Capture the cell that displays the provided text and extract its (x, y) central coordinate. 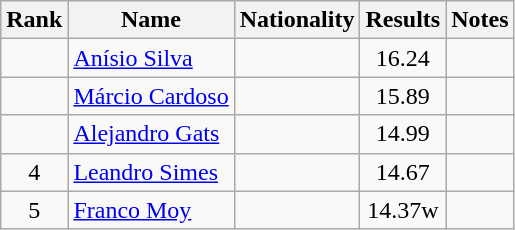
5 (34, 210)
Nationality (297, 20)
Rank (34, 20)
Notes (480, 20)
Franco Moy (151, 210)
15.89 (403, 96)
Anísio Silva (151, 58)
Alejandro Gats (151, 134)
14.37w (403, 210)
14.67 (403, 172)
4 (34, 172)
Results (403, 20)
Name (151, 20)
16.24 (403, 58)
Márcio Cardoso (151, 96)
Leandro Simes (151, 172)
14.99 (403, 134)
